For the text-containing cell, return its midpoint in (X, Y) coordinate format. 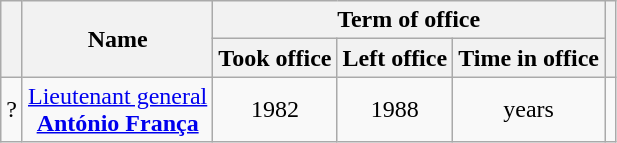
Time in office (529, 58)
Lieutenant generalAntónio França (117, 110)
1988 (395, 110)
Left office (395, 58)
Name (117, 39)
Took office (275, 58)
? (12, 110)
Term of office (409, 20)
1982 (275, 110)
years (529, 110)
